Detect which cell encompasses the target text, then output its (x, y) center coordinate. 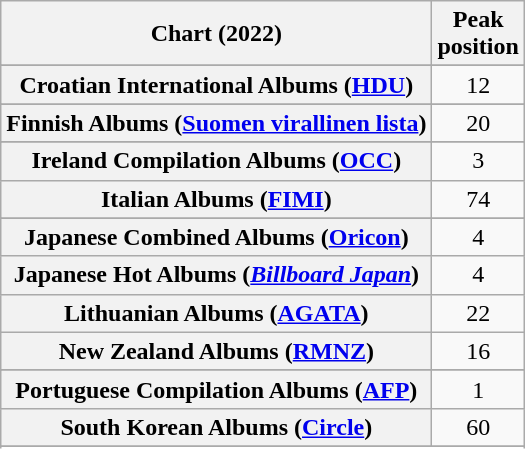
New Zealand Albums (RMNZ) (216, 351)
16 (478, 351)
Japanese Combined Albums (Oricon) (216, 237)
20 (478, 123)
Finnish Albums (Suomen virallinen lista) (216, 123)
Lithuanian Albums (AGATA) (216, 313)
Ireland Compilation Albums (OCC) (216, 161)
1 (478, 389)
60 (478, 427)
Portuguese Compilation Albums (AFP) (216, 389)
Croatian International Albums (HDU) (216, 85)
Peakposition (478, 34)
Italian Albums (FIMI) (216, 199)
12 (478, 85)
Chart (2022) (216, 34)
3 (478, 161)
74 (478, 199)
Japanese Hot Albums (Billboard Japan) (216, 275)
South Korean Albums (Circle) (216, 427)
22 (478, 313)
